Extract the (x, y) coordinate from the center of the cell holding the provided text.  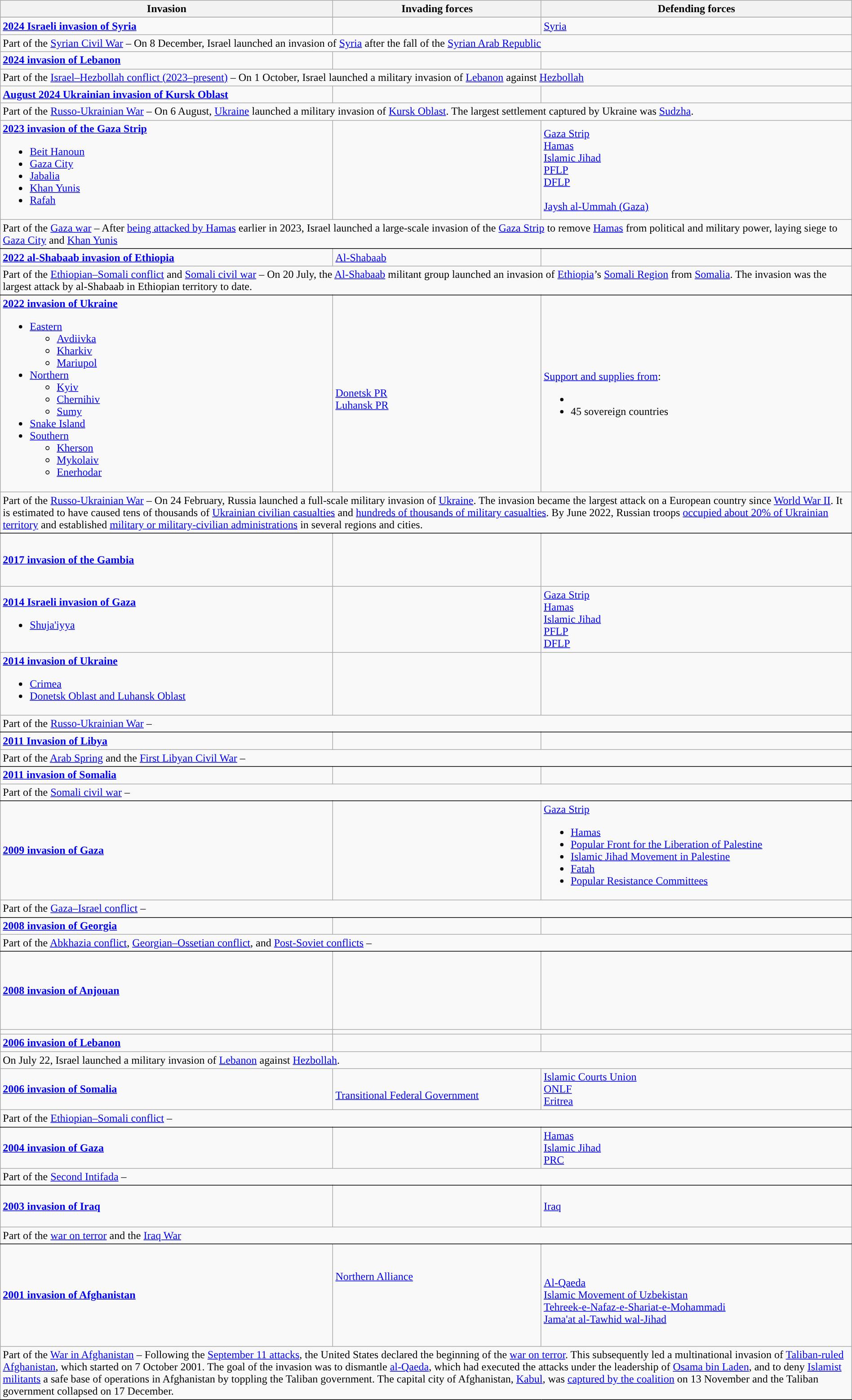
August 2024 Ukrainian invasion of Kursk Oblast (167, 94)
Gaza Strip HamasIslamic JihadPFLP DFLPJaysh al-Ummah (Gaza) (697, 170)
Northern Alliance (437, 1295)
Syria (697, 26)
2006 invasion of Lebanon (167, 1043)
2008 invasion of Georgia (167, 926)
2014 Israeli invasion of GazaShuja'iyya (167, 620)
Part of the Israel–Hezbollah conflict (2023–present) – On 1 October, Israel launched a military invasion of Lebanon against Hezbollah (426, 77)
Donetsk PR Luhansk PR (437, 393)
Defending forces (697, 9)
2006 invasion of Somalia (167, 1089)
2024 Israeli invasion of Syria (167, 26)
Hamas Islamic JihadPRC (697, 1148)
2009 invasion of Gaza (167, 851)
Islamic Courts Union ONLF Eritrea (697, 1089)
2023 invasion of the Gaza StripBeit HanounGaza CityJabaliaKhan YunisRafah (167, 170)
2017 invasion of the Gambia (167, 560)
Invading forces (437, 9)
Part of the Russo-Ukrainian War – (426, 724)
2014 invasion of UkraineCrimeaDonetsk Oblast and Luhansk Oblast (167, 684)
Part of the Abkhazia conflict, Georgian–Ossetian conflict, and Post-Soviet conflicts – (426, 943)
Gaza Strip HamasPopular Front for the Liberation of PalestineIslamic Jihad Movement in Palestine FatahPopular Resistance Committees (697, 851)
2001 invasion of Afghanistan (167, 1295)
Al-Shabaab (437, 257)
Al-Qaeda Islamic Movement of Uzbekistan Tehreek-e-Nafaz-e-Shariat-e-Mohammadi Jama'at al-Tawhid wal-Jihad (697, 1295)
On July 22, Israel launched a military invasion of Lebanon against Hezbollah. (426, 1060)
2011 invasion of Somalia (167, 775)
Part of the Arab Spring and the First Libyan Civil War – (426, 758)
Gaza Strip HamasIslamic JihadPFLP DFLP (697, 620)
Invasion (167, 9)
Part of the Ethiopian–Somali conflict – (426, 1119)
2022 al-Shabaab invasion of Ethiopia (167, 257)
Part of the Second Intifada – (426, 1177)
2004 invasion of Gaza (167, 1148)
2008 invasion of Anjouan (167, 990)
Iraq (697, 1206)
Part of the war on terror and the Iraq War (426, 1235)
2024 invasion of Lebanon (167, 60)
Part of the Somali civil war – (426, 792)
2011 Invasion of Libya (167, 741)
Part of the Gaza–Israel conflict – (426, 909)
Part of the Syrian Civil War – On 8 December, Israel launched an invasion of Syria after the fall of the Syrian Arab Republic (426, 43)
2003 invasion of Iraq (167, 1206)
2022 invasion of UkraineEasternAvdiivkaKharkivMariupolNorthernKyivChernihivSumySnake IslandSouthernKhersonMykolaivEnerhodar (167, 393)
Support and supplies from:45 sovereign countries (697, 393)
Transitional Federal Government (437, 1089)
